Pinpoint the cell where the given text exists, returning its [X, Y] midpoint coordinate. 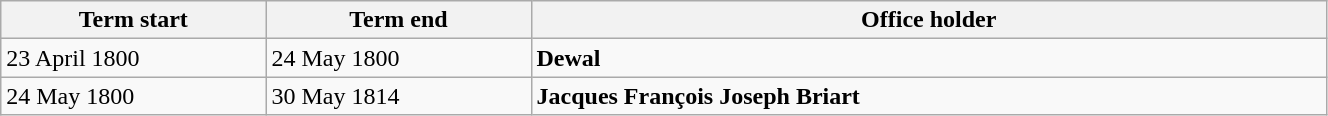
Office holder [928, 20]
Term start [134, 20]
Dewal [928, 58]
23 April 1800 [134, 58]
Term end [398, 20]
Jacques François Joseph Briart [928, 96]
30 May 1814 [398, 96]
